Locate the cell with the specified text and output its (X, Y) center coordinate. 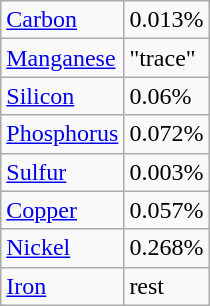
Silicon (62, 96)
0.057% (166, 210)
Carbon (62, 20)
0.003% (166, 172)
0.268% (166, 248)
Copper (62, 210)
Phosphorus (62, 134)
0.06% (166, 96)
Nickel (62, 248)
Manganese (62, 58)
"trace" (166, 58)
0.072% (166, 134)
Sulfur (62, 172)
rest (166, 286)
0.013% (166, 20)
Iron (62, 286)
